Provide the [X, Y] coordinate of the cell's center where the given text is located.  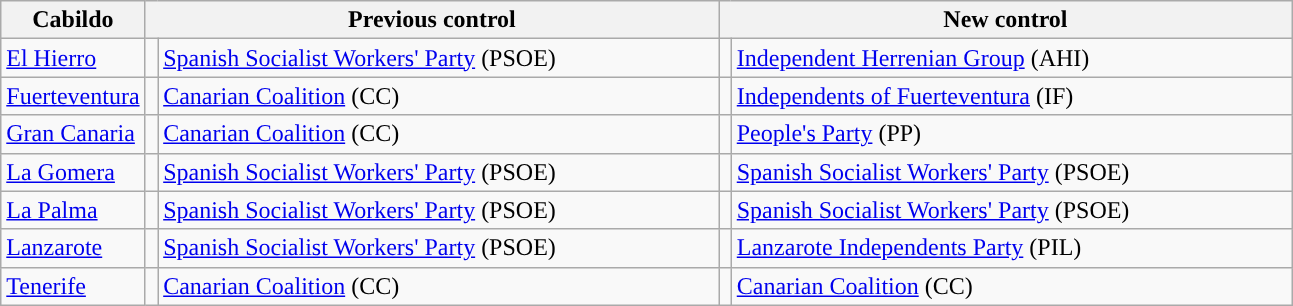
New control [1006, 20]
El Hierro [73, 58]
Independents of Fuerteventura (IF) [1012, 96]
Tenerife [73, 286]
Independent Herrenian Group (AHI) [1012, 58]
La Gomera [73, 172]
La Palma [73, 210]
Previous control [432, 20]
Lanzarote Independents Party (PIL) [1012, 248]
Gran Canaria [73, 134]
Lanzarote [73, 248]
People's Party (PP) [1012, 134]
Fuerteventura [73, 96]
Cabildo [73, 20]
